Return (X, Y) of the center of cell containing provided text 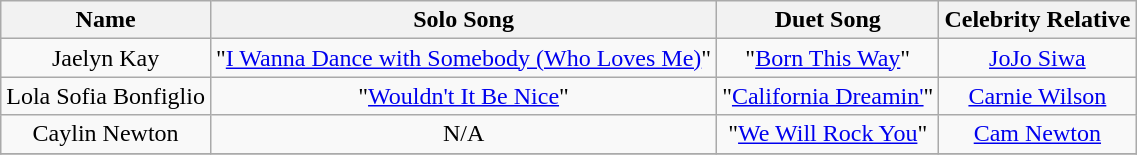
Carnie Wilson (1038, 96)
Jaelyn Kay (106, 58)
"I Wanna Dance with Somebody (Who Loves Me)" (463, 58)
Caylin Newton (106, 134)
"Born This Way" (828, 58)
"California Dreamin'" (828, 96)
Cam Newton (1038, 134)
Celebrity Relative (1038, 20)
Duet Song (828, 20)
Name (106, 20)
JoJo Siwa (1038, 58)
Solo Song (463, 20)
"Wouldn't It Be Nice" (463, 96)
"We Will Rock You" (828, 134)
N/A (463, 134)
Lola Sofia Bonfiglio (106, 96)
